Determine the (X, Y) coordinate at the center of the cell enclosing the given text.  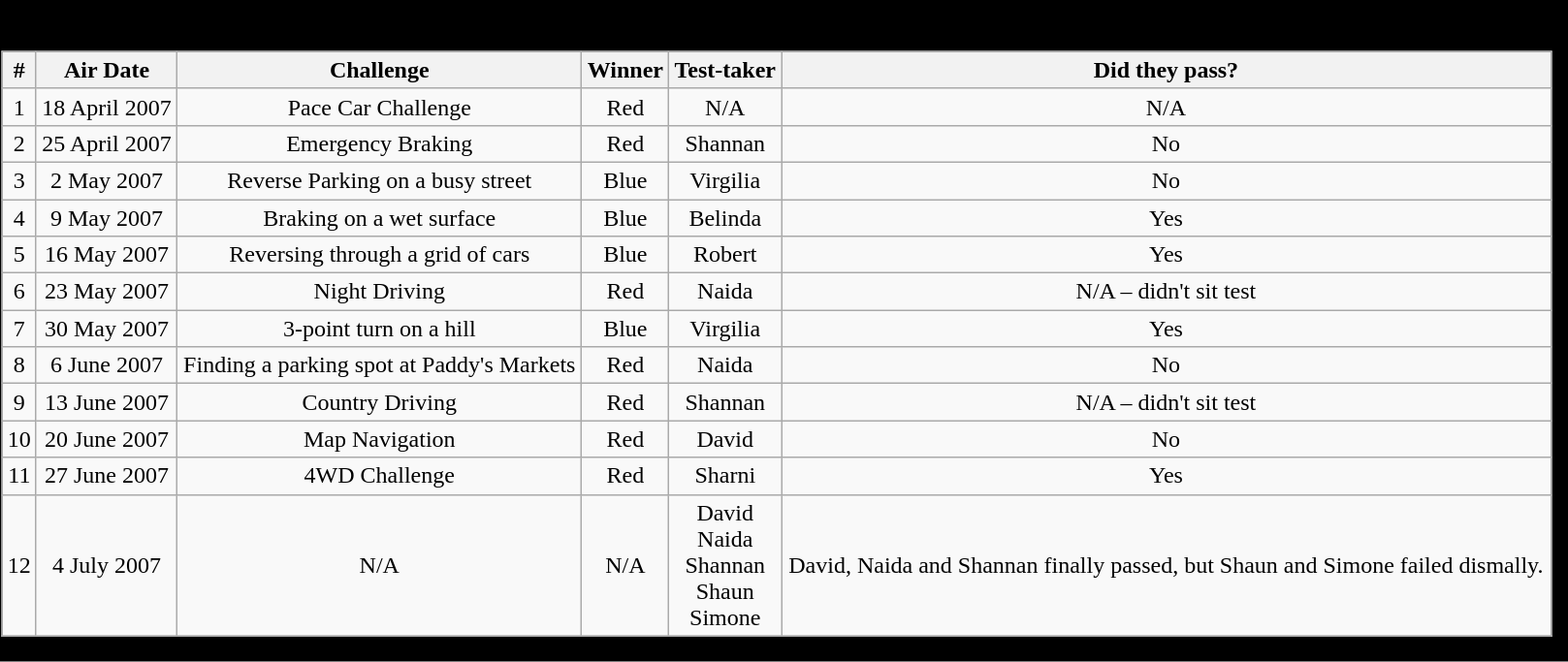
20 June 2007 (107, 439)
5 (19, 255)
11 (19, 476)
4WD Challenge (380, 476)
9 May 2007 (107, 218)
Country Driving (380, 402)
6 (19, 292)
Test-taker (725, 70)
2 (19, 143)
7 (19, 329)
16 May 2007 (107, 255)
Air Date (107, 70)
David, Naida and Shannan finally passed, but Shaun and Simone failed dismally. (1166, 565)
Robert (725, 255)
Night Driving (380, 292)
8 (19, 365)
23 May 2007 (107, 292)
9 (19, 402)
4 July 2007 (107, 565)
3-point turn on a hill (380, 329)
Winner (625, 70)
Emergency Braking (380, 143)
Challenge (380, 70)
25 April 2007 (107, 143)
27 June 2007 (107, 476)
4 (19, 218)
Pace Car Challenge (380, 107)
3 (19, 180)
Belinda (725, 218)
18 April 2007 (107, 107)
Braking on a wet surface (380, 218)
Reverse Parking on a busy street (380, 180)
David (725, 439)
13 June 2007 (107, 402)
10 (19, 439)
Reversing through a grid of cars (380, 255)
30 May 2007 (107, 329)
12 (19, 565)
DavidNaidaShannanShaunSimone (725, 565)
Finding a parking spot at Paddy's Markets (380, 365)
1 (19, 107)
Map Navigation (380, 439)
6 June 2007 (107, 365)
# (19, 70)
Did they pass? (1166, 70)
2 May 2007 (107, 180)
Sharni (725, 476)
